Identify which cell holds the provided text, then report its [x, y] central coordinate. 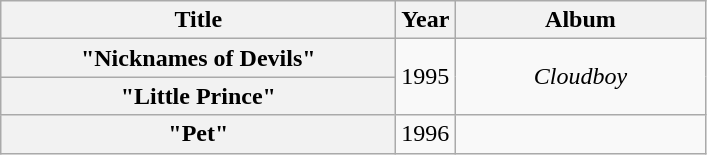
1995 [426, 77]
"Nicknames of Devils" [198, 58]
Title [198, 20]
"Pet" [198, 134]
Cloudboy [580, 77]
"Little Prince" [198, 96]
Album [580, 20]
1996 [426, 134]
Year [426, 20]
